Output the [x, y] coordinate of the center of the cell containing the given text.  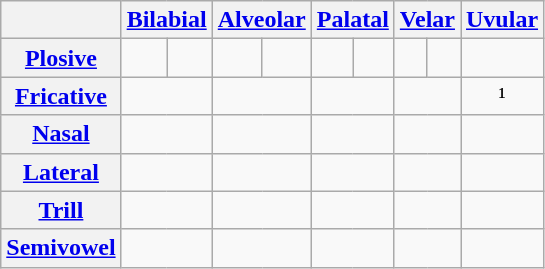
Uvular [502, 20]
Fricative [61, 96]
Plosive [61, 58]
Semivowel [61, 248]
¹ [502, 96]
Palatal [352, 20]
Nasal [61, 134]
Lateral [61, 172]
Velar [427, 20]
Bilabial [166, 20]
Trill [61, 210]
Alveolar [262, 20]
